Find where the given text appears and provide that cell's center as (x, y) coordinate. 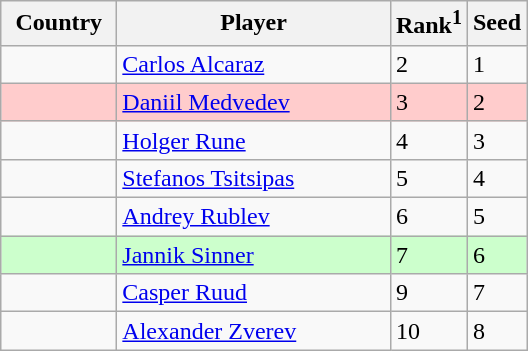
Carlos Alcaraz (254, 64)
Andrey Rublev (254, 217)
10 (428, 331)
Alexander Zverev (254, 331)
Jannik Sinner (254, 255)
9 (428, 293)
Seed (496, 24)
Country (59, 24)
1 (496, 64)
Casper Ruud (254, 293)
8 (496, 331)
Stefanos Tsitsipas (254, 178)
Player (254, 24)
Daniil Medvedev (254, 102)
Holger Rune (254, 140)
Rank1 (428, 24)
